From the cell containing the given text, extract its center point as (x, y) coordinate. 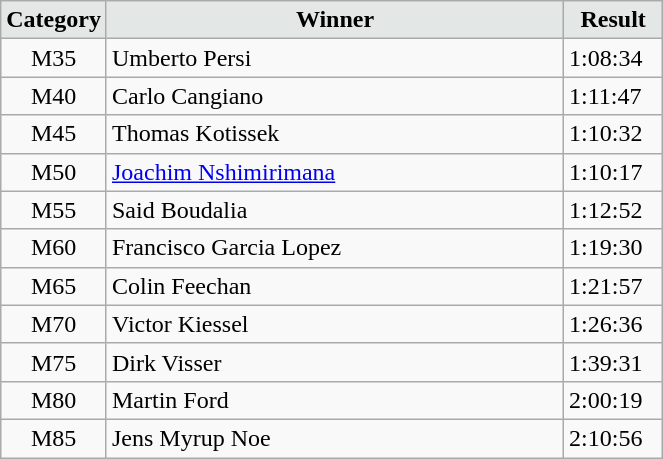
M55 (54, 210)
Thomas Kotissek (334, 134)
M50 (54, 172)
2:00:19 (614, 400)
M65 (54, 286)
1:39:31 (614, 362)
2:10:56 (614, 438)
Victor Kiessel (334, 324)
M35 (54, 58)
M45 (54, 134)
M40 (54, 96)
M60 (54, 248)
1:21:57 (614, 286)
Martin Ford (334, 400)
1:08:34 (614, 58)
Francisco Garcia Lopez (334, 248)
Umberto Persi (334, 58)
Joachim Nshimirimana (334, 172)
Winner (334, 20)
Said Boudalia (334, 210)
M80 (54, 400)
Result (614, 20)
1:12:52 (614, 210)
1:26:36 (614, 324)
Jens Myrup Noe (334, 438)
1:10:32 (614, 134)
Dirk Visser (334, 362)
M70 (54, 324)
1:11:47 (614, 96)
M85 (54, 438)
1:19:30 (614, 248)
M75 (54, 362)
Colin Feechan (334, 286)
Carlo Cangiano (334, 96)
Category (54, 20)
1:10:17 (614, 172)
